Provide the [x, y] coordinate of the cell's center where the given text is located.  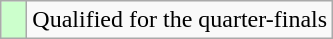
Qualified for the quarter-finals [180, 20]
